Scan for the cell matching the given text and deliver its [x, y] coordinate at center. 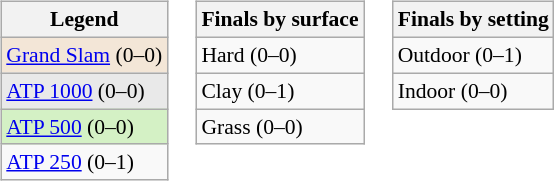
Finals by surface [280, 20]
Indoor (0–0) [474, 91]
Grass (0–0) [280, 127]
ATP 500 (0–0) [84, 127]
Finals by setting [474, 20]
ATP 1000 (0–0) [84, 91]
Clay (0–1) [280, 91]
Legend [84, 20]
ATP 250 (0–1) [84, 162]
Outdoor (0–1) [474, 55]
Grand Slam (0–0) [84, 55]
Hard (0–0) [280, 55]
